Extract the [x, y] coordinate from the center of the cell holding the provided text.  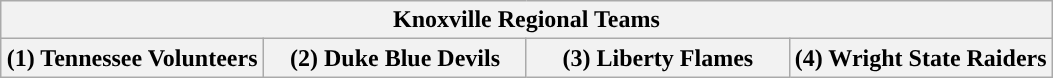
Knoxville Regional Teams [526, 20]
(3) Liberty Flames [658, 58]
(4) Wright State Raiders [920, 58]
(1) Tennessee Volunteers [132, 58]
(2) Duke Blue Devils [396, 58]
